From the cell containing the given text, extract its center point as [x, y] coordinate. 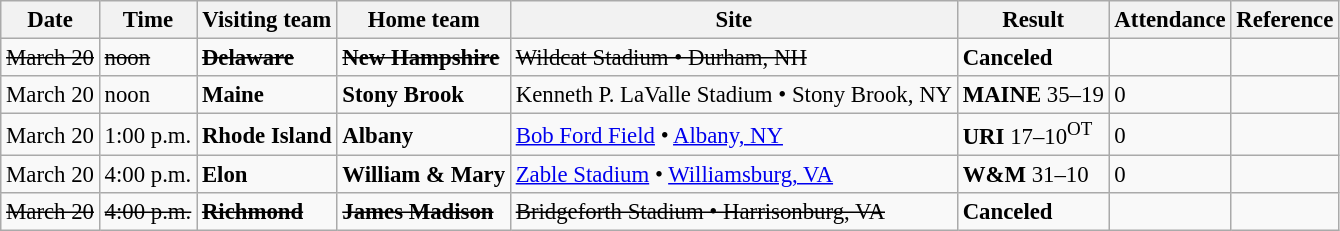
Time [148, 20]
Site [734, 20]
Rhode Island [267, 135]
Wildcat Stadium • Durham, NH [734, 58]
Attendance [1170, 20]
Zable Stadium • Williamsburg, VA [734, 175]
Delaware [267, 58]
New Hampshire [424, 58]
MAINE 35–19 [1033, 95]
Canceled [1033, 58]
Date [50, 20]
W&M 31–10 [1033, 175]
Home team [424, 20]
William & Mary [424, 175]
Maine [267, 95]
4:00 p.m. [148, 175]
Visiting team [267, 20]
URI 17–10OT [1033, 135]
Reference [1285, 20]
Elon [267, 175]
Kenneth P. LaValle Stadium • Stony Brook, NY [734, 95]
Albany [424, 135]
1:00 p.m. [148, 135]
Stony Brook [424, 95]
Result [1033, 20]
Bob Ford Field • Albany, NY [734, 135]
